Pinpoint the cell where the given text exists, returning its (x, y) midpoint coordinate. 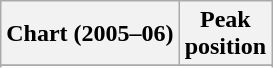
Chart (2005–06) (90, 34)
Peakposition (225, 34)
